Pinpoint the cell where the given text exists, returning its (x, y) midpoint coordinate. 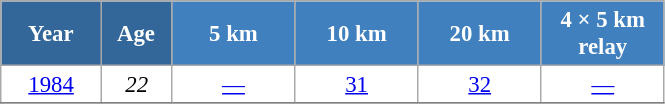
20 km (480, 34)
32 (480, 85)
22 (136, 85)
10 km (356, 34)
31 (356, 85)
4 × 5 km relay (602, 34)
5 km (234, 34)
Age (136, 34)
1984 (52, 85)
Year (52, 34)
